Capture the cell that displays the provided text and extract its [X, Y] central coordinate. 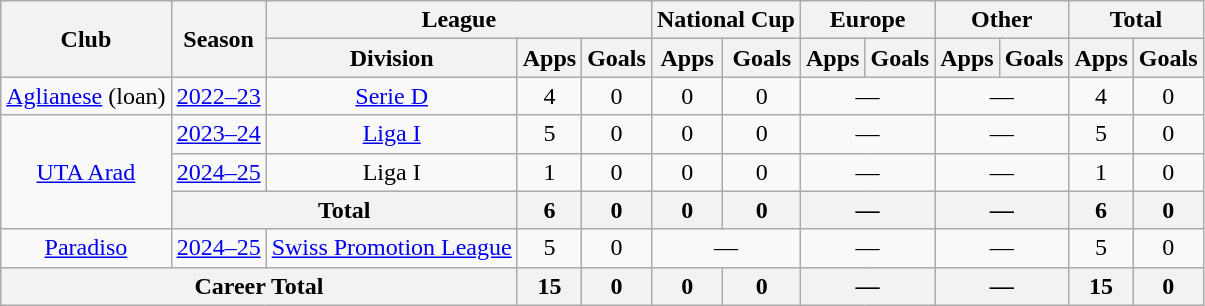
Season [218, 39]
Swiss Promotion League [392, 248]
Division [392, 58]
Europe [868, 20]
2022–23 [218, 96]
Club [86, 39]
Serie D [392, 96]
Aglianese (loan) [86, 96]
Other [1002, 20]
Career Total [259, 286]
National Cup [726, 20]
Paradiso [86, 248]
UTA Arad [86, 172]
League [458, 20]
2023–24 [218, 134]
